Locate the cell with the specified text and output its [X, Y] center coordinate. 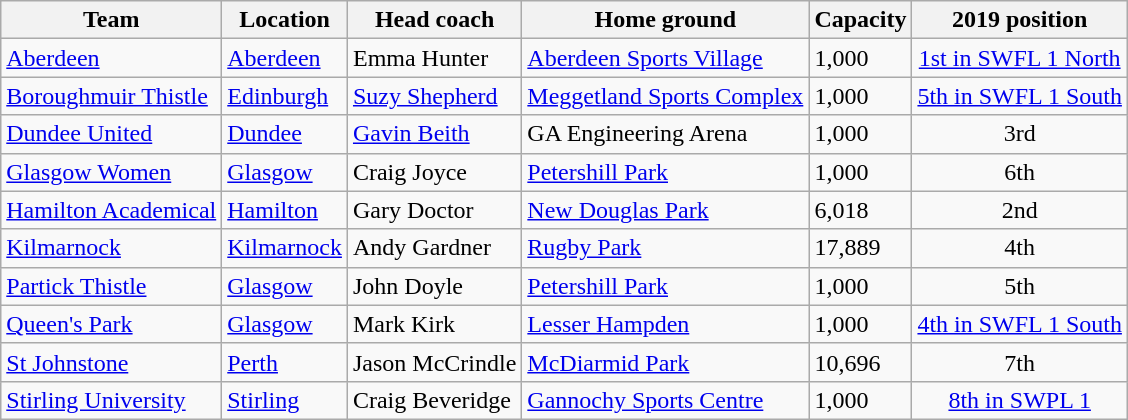
Perth [285, 362]
17,889 [860, 248]
Gannochy Sports Centre [666, 400]
10,696 [860, 362]
Queen's Park [112, 324]
Stirling [285, 400]
4th in SWFL 1 South [1020, 324]
8th in SWPL 1 [1020, 400]
1st in SWFL 1 North [1020, 58]
Head coach [434, 20]
6th [1020, 172]
4th [1020, 248]
Location [285, 20]
John Doyle [434, 286]
5th [1020, 286]
Home ground [666, 20]
Partick Thistle [112, 286]
Hamilton [285, 210]
Andy Gardner [434, 248]
Glasgow Women [112, 172]
Rugby Park [666, 248]
Aberdeen Sports Village [666, 58]
Dundee United [112, 134]
6,018 [860, 210]
Gary Doctor [434, 210]
GA Engineering Arena [666, 134]
Jason McCrindle [434, 362]
Edinburgh [285, 96]
7th [1020, 362]
Hamilton Academical [112, 210]
5th in SWFL 1 South [1020, 96]
Team [112, 20]
Emma Hunter [434, 58]
Capacity [860, 20]
2019 position [1020, 20]
Suzy Shepherd [434, 96]
Craig Joyce [434, 172]
Meggetland Sports Complex [666, 96]
Dundee [285, 134]
3rd [1020, 134]
McDiarmid Park [666, 362]
New Douglas Park [666, 210]
Craig Beveridge [434, 400]
2nd [1020, 210]
Gavin Beith [434, 134]
St Johnstone [112, 362]
Stirling University [112, 400]
Mark Kirk [434, 324]
Boroughmuir Thistle [112, 96]
Lesser Hampden [666, 324]
